Scan for the cell matching the given text and deliver its [X, Y] coordinate at center. 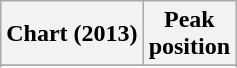
Peakposition [189, 34]
Chart (2013) [72, 34]
